Output the [x, y] coordinate of the center of the cell containing the given text.  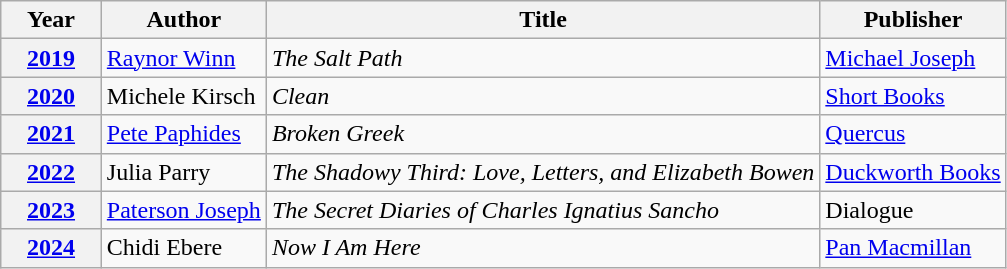
Author [184, 20]
Now I Am Here [542, 248]
2020 [52, 96]
2021 [52, 134]
2023 [52, 210]
Pete Paphides [184, 134]
Title [542, 20]
Dialogue [913, 210]
The Salt Path [542, 58]
2024 [52, 248]
Short Books [913, 96]
Julia Parry [184, 172]
Michael Joseph [913, 58]
Publisher [913, 20]
Raynor Winn [184, 58]
Paterson Joseph [184, 210]
2019 [52, 58]
The Shadowy Third: Love, Letters, and Elizabeth Bowen [542, 172]
Michele Kirsch [184, 96]
Quercus [913, 134]
The Secret Diaries of Charles Ignatius Sancho [542, 210]
2022 [52, 172]
Duckworth Books [913, 172]
Year [52, 20]
Broken Greek [542, 134]
Clean [542, 96]
Pan Macmillan [913, 248]
Chidi Ebere [184, 248]
